Output the [x, y] coordinate of the center of the cell containing the given text.  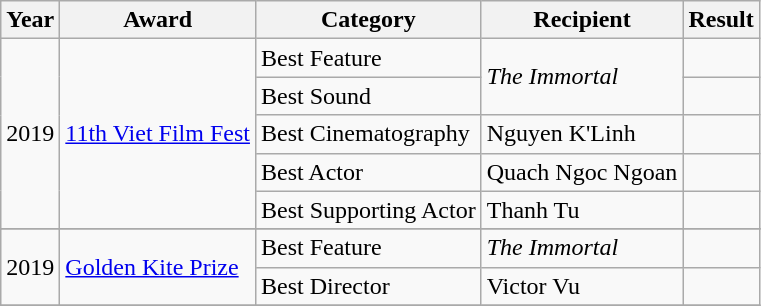
Victor Vu [582, 286]
Quach Ngoc Ngoan [582, 172]
Best Actor [368, 172]
Nguyen K'Linh [582, 134]
Best Cinematography [368, 134]
Result [721, 20]
Best Supporting Actor [368, 210]
Recipient [582, 20]
11th Viet Film Fest [158, 134]
Year [30, 20]
Best Director [368, 286]
Thanh Tu [582, 210]
Category [368, 20]
Golden Kite Prize [158, 267]
Best Sound [368, 96]
Award [158, 20]
